Output the (x, y) coordinate of the center of the cell containing the given text.  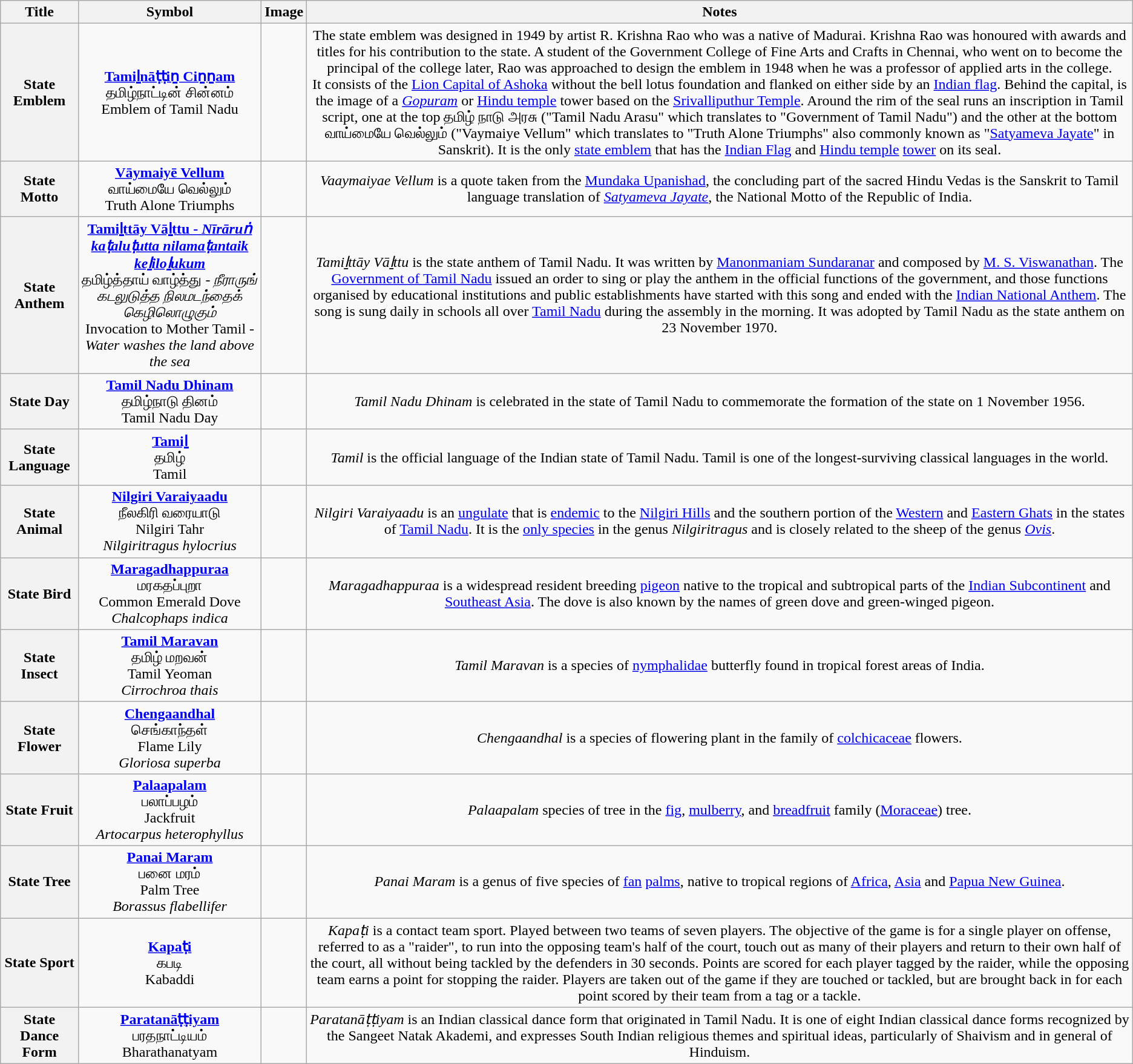
Paratanāṭṭiyamபரதநாட்டியம்Bharathanatyam (169, 1036)
Chengaandhalசெங்காந்தள்Flame LilyGloriosa superba (169, 737)
Notes (720, 12)
State Tree (40, 881)
Nilgiri Varaiyaaduநீலகிரி வரையாடுNilgiri TahrNilgiritragus hylocrius (169, 522)
State Insect (40, 666)
Tamiḻnāṭṭiṉ Ciṉṉamதமிழ்நாட்டின் சின்னம்Emblem of Tamil Nadu (169, 92)
Vāymaiyē Vellumவாய்மையே வெல்லும்Truth Alone Triumphs (169, 189)
State Animal (40, 522)
Maragadhappuraaமரகதப்புறாCommon Emerald DoveChalcophaps indica (169, 593)
State Emblem (40, 92)
Tamil is the official language of the Indian state of Tamil Nadu. Tamil is one of the longest-surviving classical languages in the world. (720, 458)
State Bird (40, 593)
Panai Maram is a genus of five species of fan palms, native to tropical regions of Africa, Asia and Papua New Guinea. (720, 881)
State Sport (40, 962)
KapaṭiகபடிKabaddi (169, 962)
Palaapalamபலாப்பழம்JackfruitArtocarpus heterophyllus (169, 810)
State Fruit (40, 810)
Tamil Nadu Dhinamதமிழ்நாடு தினம்Tamil Nadu Day (169, 401)
State Anthem (40, 295)
State Motto (40, 189)
State Dance Form (40, 1036)
State Language (40, 458)
Tamil Maravan is a species of nymphalidae butterfly found in tropical forest areas of India. (720, 666)
Chengaandhal is a species of flowering plant in the family of colchicaceae flowers. (720, 737)
Tamiḻதமிழ்Tamil (169, 458)
Panai Maramபனை மரம்Palm TreeBorassus flabellifer (169, 881)
State Day (40, 401)
Tamil Maravanதமிழ் மறவன்Tamil YeomanCirrochroa thais (169, 666)
Symbol (169, 12)
State Flower (40, 737)
Title (40, 12)
Image (284, 12)
Palaapalam species of tree in the fig, mulberry, and breadfruit family (Moraceae) tree. (720, 810)
Tamil Nadu Dhinam is celebrated in the state of Tamil Nadu to commemorate the formation of the state on 1 November 1956. (720, 401)
